Capture the cell that displays the provided text and extract its [X, Y] central coordinate. 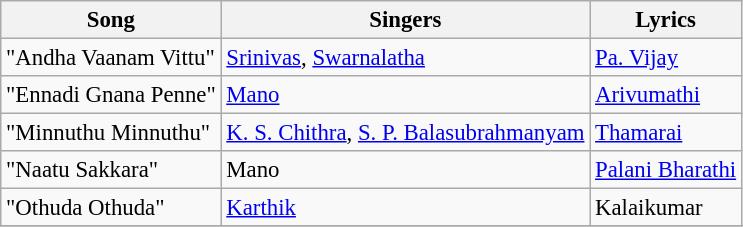
Pa. Vijay [666, 58]
"Andha Vaanam Vittu" [111, 58]
Kalaikumar [666, 208]
Karthik [406, 208]
Thamarai [666, 133]
"Minnuthu Minnuthu" [111, 133]
Singers [406, 20]
K. S. Chithra, S. P. Balasubrahmanyam [406, 133]
"Othuda Othuda" [111, 208]
Lyrics [666, 20]
Palani Bharathi [666, 170]
"Naatu Sakkara" [111, 170]
Srinivas, Swarnalatha [406, 58]
Arivumathi [666, 95]
Song [111, 20]
"Ennadi Gnana Penne" [111, 95]
